Output the (x, y) coordinate of the center of the cell containing the given text.  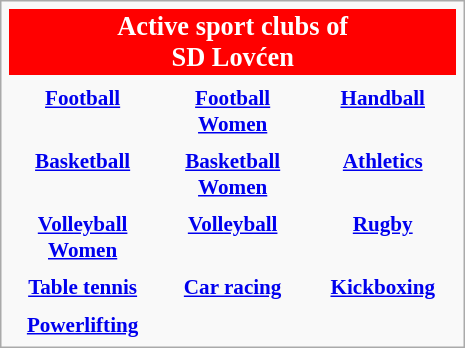
Table tennis (82, 287)
Car racing (232, 287)
Football (82, 111)
Basketball (82, 174)
Powerlifting (82, 324)
Football Women (232, 111)
Active sport clubs ofSD Lovćen (232, 42)
Handball (382, 111)
Volleyball (232, 237)
Volleyball Women (82, 237)
Kickboxing (382, 287)
Rugby (382, 237)
Athletics (382, 174)
Basketball Women (232, 174)
